Find where the given text appears and provide that cell's center as (X, Y) coordinate. 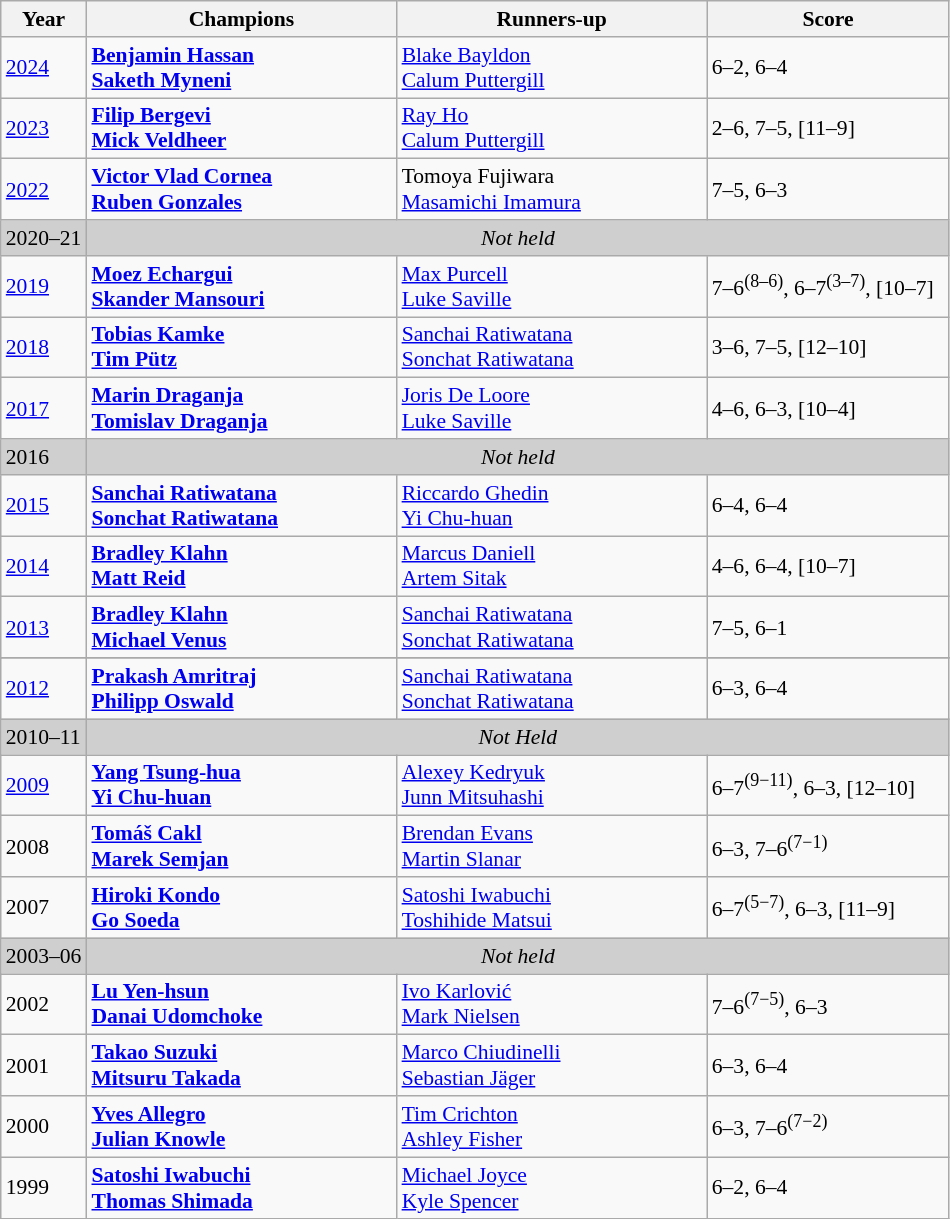
2003–06 (44, 956)
7–6(7−5), 6–3 (828, 1004)
Satoshi Iwabuchi Thomas Shimada (241, 1188)
Filip Bergevi Mick Veldheer (241, 128)
2022 (44, 190)
2013 (44, 628)
Max Purcell Luke Saville (552, 286)
2002 (44, 1004)
6–7(9−11), 6–3, [12–10] (828, 786)
2001 (44, 1066)
2008 (44, 846)
2014 (44, 566)
Yves Allegro Julian Knowle (241, 1126)
Brendan Evans Martin Slanar (552, 846)
2012 (44, 688)
Benjamin Hassan Saketh Myneni (241, 68)
Score (828, 19)
6–3, 7–6(7−1) (828, 846)
Takao Suzuki Mitsuru Takada (241, 1066)
4–6, 6–3, [10–4] (828, 408)
Yang Tsung-hua Yi Chu-huan (241, 786)
2015 (44, 506)
Satoshi Iwabuchi Toshihide Matsui (552, 908)
2023 (44, 128)
Joris De Loore Luke Saville (552, 408)
Victor Vlad Cornea Ruben Gonzales (241, 190)
Bradley Klahn Michael Venus (241, 628)
Michael Joyce Kyle Spencer (552, 1188)
2000 (44, 1126)
2–6, 7–5, [11–9] (828, 128)
Tomáš Cakl Marek Semjan (241, 846)
Riccardo Ghedin Yi Chu-huan (552, 506)
Moez Echargui Skander Mansouri (241, 286)
Runners-up (552, 19)
7–5, 6–1 (828, 628)
Tim Crichton Ashley Fisher (552, 1126)
Ivo Karlović Mark Nielsen (552, 1004)
Tobias Kamke Tim Pütz (241, 348)
Prakash Amritraj Philipp Oswald (241, 688)
2007 (44, 908)
2009 (44, 786)
2024 (44, 68)
6–3, 7–6(7−2) (828, 1126)
2017 (44, 408)
2020–21 (44, 238)
Hiroki Kondo Go Soeda (241, 908)
Not Held (518, 737)
Champions (241, 19)
2019 (44, 286)
Alexey Kedryuk Junn Mitsuhashi (552, 786)
3–6, 7–5, [12–10] (828, 348)
Bradley Klahn Matt Reid (241, 566)
Ray Ho Calum Puttergill (552, 128)
Tomoya Fujiwara Masamichi Imamura (552, 190)
2018 (44, 348)
Lu Yen-hsun Danai Udomchoke (241, 1004)
1999 (44, 1188)
6–7(5−7), 6–3, [11–9] (828, 908)
4–6, 6–4, [10–7] (828, 566)
6–4, 6–4 (828, 506)
2010–11 (44, 737)
7–6(8–6), 6–7(3–7), [10–7] (828, 286)
Marco Chiudinelli Sebastian Jäger (552, 1066)
7–5, 6–3 (828, 190)
Year (44, 19)
Blake Bayldon Calum Puttergill (552, 68)
2016 (44, 457)
Marcus Daniell Artem Sitak (552, 566)
Marin Draganja Tomislav Draganja (241, 408)
